Search for the cell housing the specified text and yield its [x, y] center coordinate. 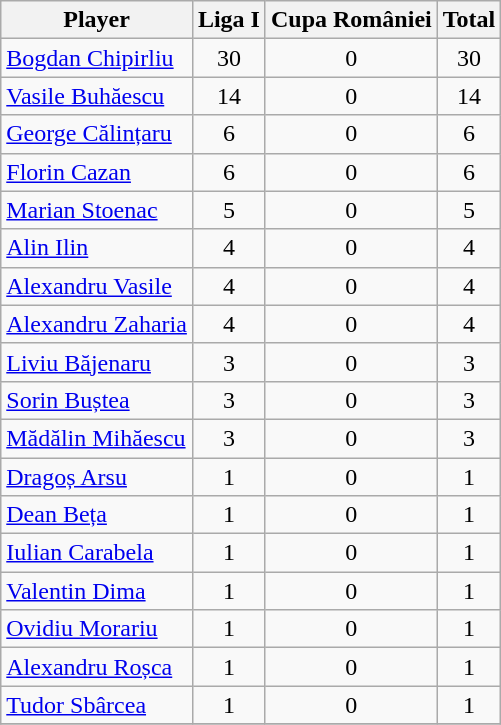
Alin Ilin [97, 248]
Liviu Băjenaru [97, 362]
Ovidiu Morariu [97, 629]
Liga I [228, 20]
Tudor Sbârcea [97, 705]
Alexandru Vasile [97, 286]
Cupa României [351, 20]
Florin Cazan [97, 172]
Sorin Buștea [97, 400]
Vasile Buhăescu [97, 96]
Dean Beța [97, 515]
Valentin Dima [97, 591]
Iulian Carabela [97, 553]
Dragoș Arsu [97, 477]
Marian Stoenac [97, 210]
Alexandru Zaharia [97, 324]
Mădălin Mihăescu [97, 438]
Bogdan Chipirliu [97, 58]
Total [469, 20]
Player [97, 20]
Alexandru Roșca [97, 667]
George Călințaru [97, 134]
